Identify which cell holds the provided text, then report its [X, Y] central coordinate. 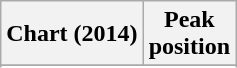
Peakposition [189, 34]
Chart (2014) [72, 34]
